Locate the cell with the specified text and output its (x, y) center coordinate. 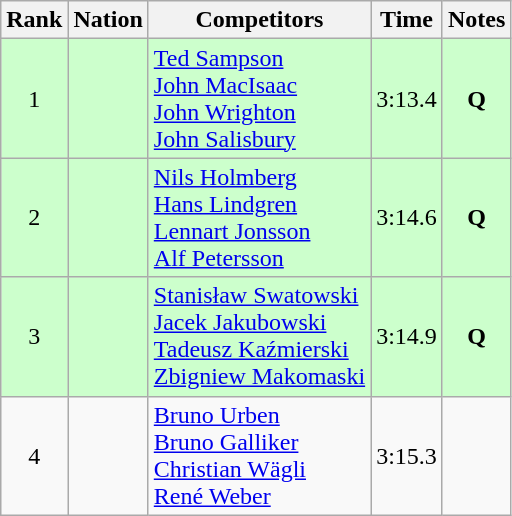
Ted SampsonJohn MacIsaacJohn WrightonJohn Salisbury (259, 98)
3:13.4 (407, 98)
Nils HolmbergHans LindgrenLennart JonssonAlf Petersson (259, 218)
1 (34, 98)
Nation (108, 20)
Rank (34, 20)
3:15.3 (407, 456)
3:14.9 (407, 336)
Stanisław SwatowskiJacek JakubowskiTadeusz KaźmierskiZbigniew Makomaski (259, 336)
3 (34, 336)
Bruno UrbenBruno GallikerChristian WägliRené Weber (259, 456)
Competitors (259, 20)
3:14.6 (407, 218)
2 (34, 218)
Time (407, 20)
4 (34, 456)
Notes (476, 20)
